Output the [x, y] coordinate of the center of the cell containing the given text.  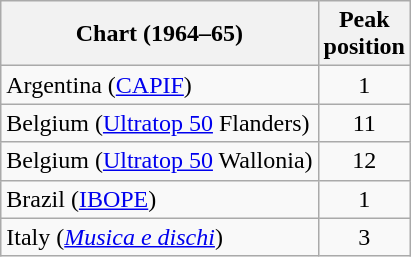
Peakposition [364, 34]
11 [364, 123]
Belgium (Ultratop 50 Flanders) [160, 123]
Brazil (IBOPE) [160, 199]
Belgium (Ultratop 50 Wallonia) [160, 161]
Chart (1964–65) [160, 34]
Italy (Musica e dischi) [160, 237]
Argentina (CAPIF) [160, 85]
12 [364, 161]
3 [364, 237]
